Return (x, y) of the center of cell containing provided text 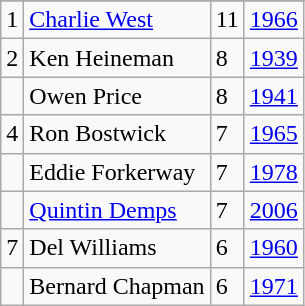
Ken Heineman (117, 58)
2006 (274, 210)
Eddie Forkerway (117, 172)
1978 (274, 172)
1960 (274, 248)
1941 (274, 96)
1 (12, 20)
11 (227, 20)
Del Williams (117, 248)
Ron Bostwick (117, 134)
1966 (274, 20)
2 (12, 58)
1971 (274, 286)
Bernard Chapman (117, 286)
Owen Price (117, 96)
1939 (274, 58)
1965 (274, 134)
4 (12, 134)
Quintin Demps (117, 210)
Charlie West (117, 20)
